From the cell containing the given text, extract its center point as (x, y) coordinate. 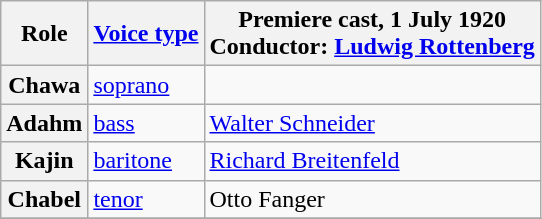
Otto Fanger (372, 199)
bass (146, 123)
Role (44, 34)
Premiere cast, 1 July 1920Conductor: Ludwig Rottenberg (372, 34)
Kajin (44, 161)
Chabel (44, 199)
soprano (146, 85)
Walter Schneider (372, 123)
Chawa (44, 85)
tenor (146, 199)
Adahm (44, 123)
Richard Breitenfeld (372, 161)
Voice type (146, 34)
baritone (146, 161)
